Determine the [X, Y] coordinate at the center of the cell enclosing the given text.  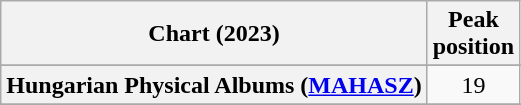
Chart (2023) [214, 34]
19 [473, 85]
Hungarian Physical Albums (MAHASZ) [214, 85]
Peakposition [473, 34]
